Locate the cell with the specified text and output its [X, Y] center coordinate. 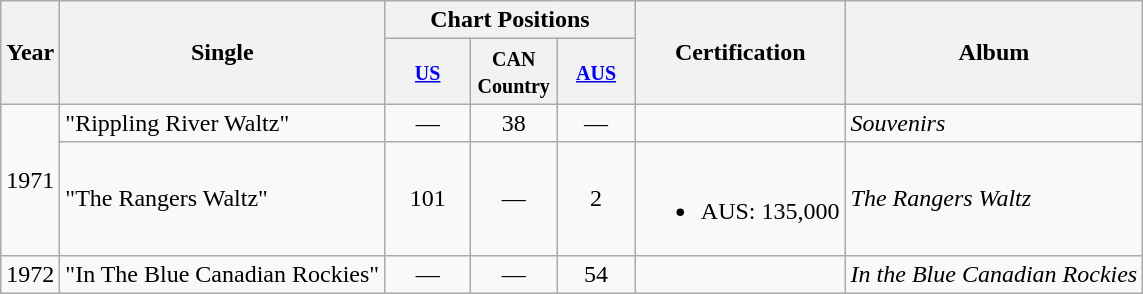
54 [596, 274]
Album [994, 52]
US [428, 72]
"In The Blue Canadian Rockies" [222, 274]
Single [222, 52]
"Rippling River Waltz" [222, 123]
Certification [740, 52]
Souvenirs [994, 123]
38 [514, 123]
In the Blue Canadian Rockies [994, 274]
Year [30, 52]
1971 [30, 180]
AUS [596, 72]
CAN Country [514, 72]
101 [428, 198]
Chart Positions [510, 20]
AUS: 135,000 [740, 198]
1972 [30, 274]
The Rangers Waltz [994, 198]
2 [596, 198]
"The Rangers Waltz" [222, 198]
